Output the (X, Y) coordinate of the center of the cell containing the given text.  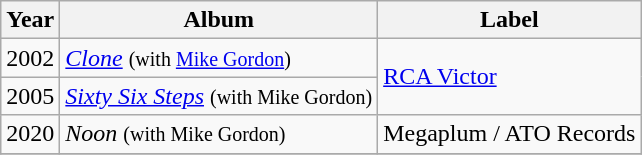
Album (219, 20)
Clone (with Mike Gordon) (219, 58)
Noon (with Mike Gordon) (219, 134)
2002 (30, 58)
Megaplum / ATO Records (510, 134)
Year (30, 20)
2020 (30, 134)
Label (510, 20)
RCA Victor (510, 77)
2005 (30, 96)
Sixty Six Steps (with Mike Gordon) (219, 96)
